Find where the given text appears and provide that cell's center as [x, y] coordinate. 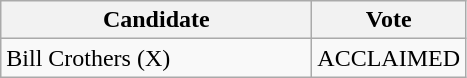
ACCLAIMED [389, 58]
Candidate [156, 20]
Vote [389, 20]
Bill Crothers (X) [156, 58]
